Find where the given text appears and provide that cell's center as (x, y) coordinate. 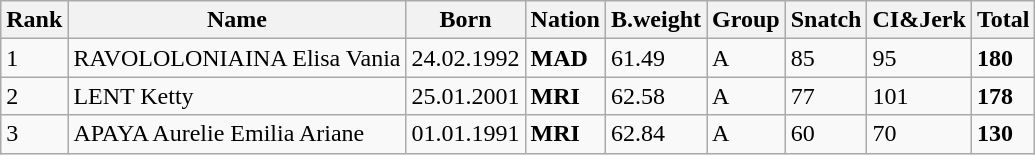
Nation (565, 20)
2 (34, 96)
APAYA Aurelie Emilia Ariane (237, 134)
24.02.1992 (466, 58)
Group (746, 20)
1 (34, 58)
62.84 (656, 134)
180 (1003, 58)
85 (826, 58)
Name (237, 20)
RAVOLOLONIAINA Elisa Vania (237, 58)
MAD (565, 58)
3 (34, 134)
77 (826, 96)
Total (1003, 20)
62.58 (656, 96)
LENT Ketty (237, 96)
60 (826, 134)
Rank (34, 20)
130 (1003, 134)
70 (919, 134)
61.49 (656, 58)
95 (919, 58)
101 (919, 96)
CI&Jerk (919, 20)
B.weight (656, 20)
01.01.1991 (466, 134)
Born (466, 20)
178 (1003, 96)
25.01.2001 (466, 96)
Snatch (826, 20)
